Extract the [X, Y] coordinate from the center of the cell holding the provided text.  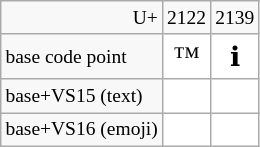
base code point [82, 56]
™ [186, 56]
2139 [235, 18]
base+VS15 (text) [82, 96]
ℹ [235, 56]
base+VS16 (emoji) [82, 130]
2122 [186, 18]
U+ [82, 18]
